Search for the cell housing the specified text and yield its (X, Y) center coordinate. 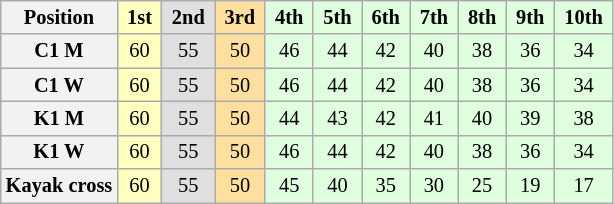
C1 M (59, 51)
39 (530, 118)
8th (482, 17)
Position (59, 17)
19 (530, 186)
C1 W (59, 85)
Kayak cross (59, 186)
4th (289, 17)
30 (434, 186)
7th (434, 17)
43 (337, 118)
3rd (240, 17)
45 (289, 186)
5th (337, 17)
17 (583, 186)
6th (386, 17)
1st (140, 17)
41 (434, 118)
25 (482, 186)
35 (386, 186)
K1 M (59, 118)
9th (530, 17)
10th (583, 17)
2nd (188, 17)
K1 W (59, 152)
